Provide the [X, Y] coordinate of the cell's center where the given text is located.  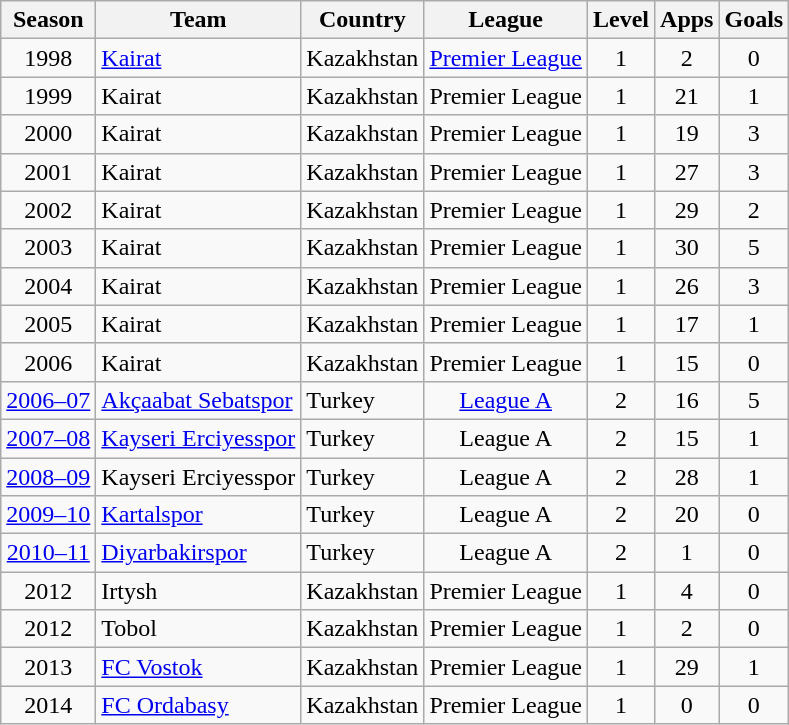
30 [687, 248]
20 [687, 515]
2006–07 [48, 400]
FC Vostok [198, 667]
2003 [48, 248]
16 [687, 400]
2009–10 [48, 515]
2000 [48, 134]
21 [687, 96]
Apps [687, 20]
2005 [48, 324]
2010–11 [48, 553]
2013 [48, 667]
2001 [48, 172]
Kartalspor [198, 515]
2006 [48, 362]
2014 [48, 705]
Level [622, 20]
Akçaabat Sebatspor [198, 400]
1998 [48, 58]
Irtysh [198, 591]
2004 [48, 286]
League [506, 20]
Goals [754, 20]
Team [198, 20]
1999 [48, 96]
Diyarbakirspor [198, 553]
Tobol [198, 629]
2007–08 [48, 438]
19 [687, 134]
27 [687, 172]
26 [687, 286]
Country [362, 20]
FC Ordabasy [198, 705]
Season [48, 20]
2008–09 [48, 477]
2002 [48, 210]
28 [687, 477]
17 [687, 324]
4 [687, 591]
